For the text-containing cell, return its midpoint in [X, Y] coordinate format. 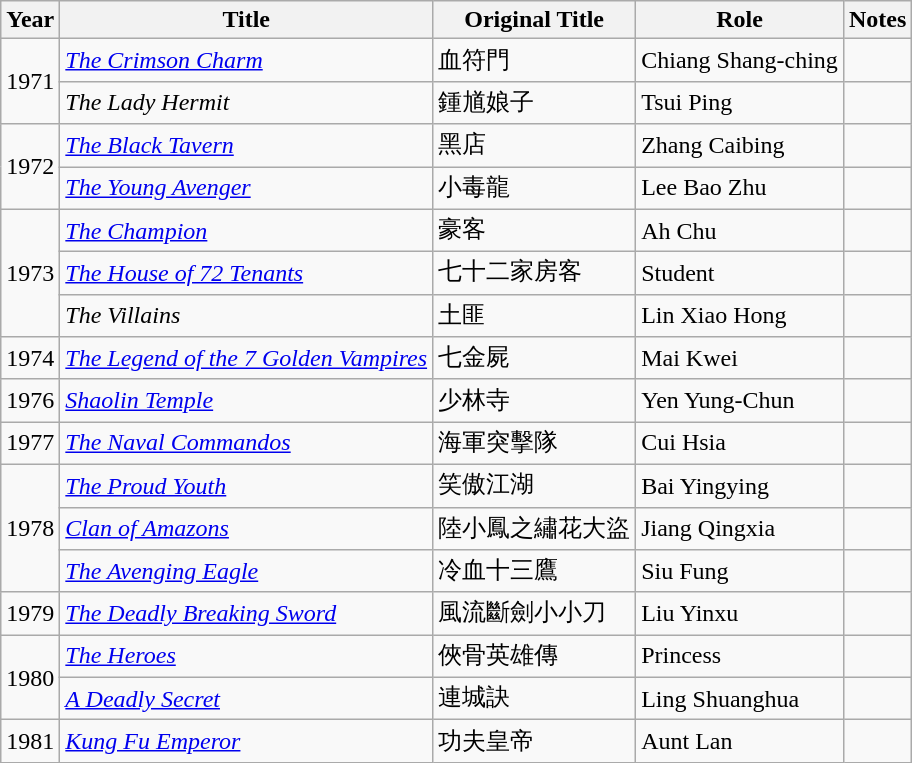
Zhang Caibing [740, 146]
Year [30, 20]
Siu Fung [740, 572]
Original Title [534, 20]
A Deadly Secret [246, 698]
The Young Avenger [246, 188]
七十二家房客 [534, 274]
海軍突擊隊 [534, 444]
Lin Xiao Hong [740, 316]
小毒龍 [534, 188]
Ling Shuanghua [740, 698]
1977 [30, 444]
Clan of Amazons [246, 528]
黑店 [534, 146]
Chiang Shang-ching [740, 60]
Role [740, 20]
The Lady Hermit [246, 102]
Aunt Lan [740, 742]
Lee Bao Zhu [740, 188]
The Deadly Breaking Sword [246, 614]
The Naval Commandos [246, 444]
風流斷劍小小刀 [534, 614]
The Avenging Eagle [246, 572]
The Legend of the 7 Golden Vampires [246, 358]
Shaolin Temple [246, 400]
1973 [30, 273]
Cui Hsia [740, 444]
Yen Yung-Chun [740, 400]
1976 [30, 400]
The Heroes [246, 656]
The Proud Youth [246, 486]
1979 [30, 614]
The House of 72 Tenants [246, 274]
1971 [30, 82]
1978 [30, 528]
Notes [877, 20]
1981 [30, 742]
1974 [30, 358]
少林寺 [534, 400]
冷血十三鷹 [534, 572]
Jiang Qingxia [740, 528]
Kung Fu Emperor [246, 742]
Liu Yinxu [740, 614]
俠骨英雄傳 [534, 656]
豪客 [534, 230]
Tsui Ping [740, 102]
The Champion [246, 230]
1972 [30, 166]
血符門 [534, 60]
The Villains [246, 316]
The Crimson Charm [246, 60]
七金屍 [534, 358]
Title [246, 20]
Student [740, 274]
鍾馗娘子 [534, 102]
Bai Yingying [740, 486]
笑傲江湖 [534, 486]
1980 [30, 678]
功夫皇帝 [534, 742]
陸小鳳之繡花大盜 [534, 528]
土匪 [534, 316]
Mai Kwei [740, 358]
連城訣 [534, 698]
The Black Tavern [246, 146]
Ah Chu [740, 230]
Princess [740, 656]
